Return the [X, Y] coordinate for the center point of the cell that contains the specified text.  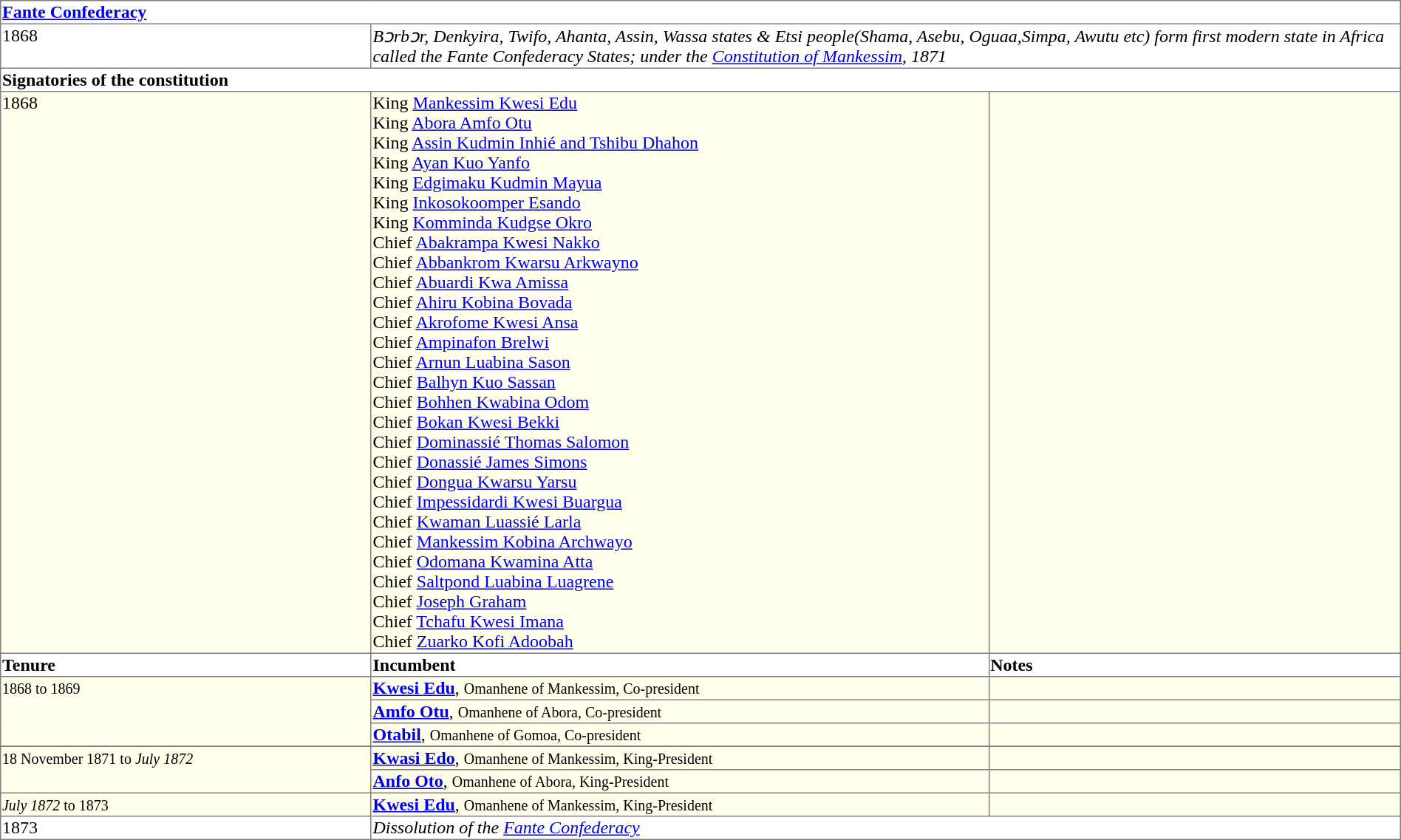
Fante Confederacy [700, 13]
Notes [1194, 665]
Dissolution of the Fante Confederacy [885, 828]
Signatories of the constitution [700, 80]
Incumbent [680, 665]
Otabil, Omanhene of Gomoa, Co-president [680, 735]
Kwesi Edu, Omanhene of Mankessim, Co-president [680, 689]
Kwasi Edo, Omanhene of Mankessim, King-President [680, 758]
July 1872 to 1873 [186, 805]
18 November 1871 to July 1872 [186, 770]
Tenure [186, 665]
Amfo Otu, Omanhene of Abora, Co-president [680, 711]
1873 [186, 828]
Anfo Oto, Omanhene of Abora, King-President [680, 782]
1868 to 1869 [186, 711]
Kwesi Edu, Omanhene of Mankessim, King-President [680, 805]
